Locate the cell with the specified text and output its [X, Y] center coordinate. 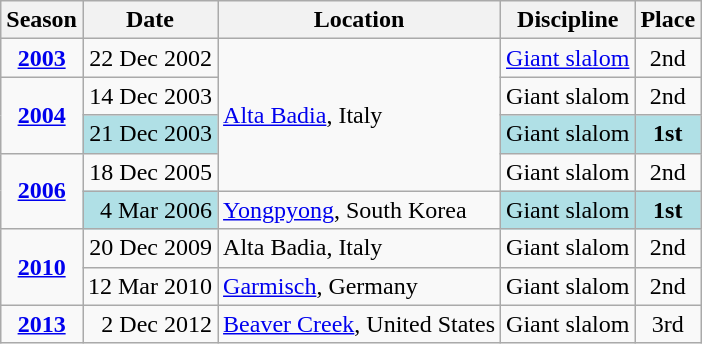
20 Dec 2009 [150, 248]
Date [150, 20]
2010 [42, 267]
2003 [42, 58]
2 Dec 2012 [150, 324]
Garmisch, Germany [360, 286]
Location [360, 20]
4 Mar 2006 [150, 210]
2013 [42, 324]
Season [42, 20]
Discipline [568, 20]
2004 [42, 115]
12 Mar 2010 [150, 286]
21 Dec 2003 [150, 134]
18 Dec 2005 [150, 172]
22 Dec 2002 [150, 58]
2006 [42, 191]
Beaver Creek, United States [360, 324]
14 Dec 2003 [150, 96]
Yongpyong, South Korea [360, 210]
3rd [668, 324]
Place [668, 20]
